Return the [x, y] coordinate for the center point of the cell that contains the specified text.  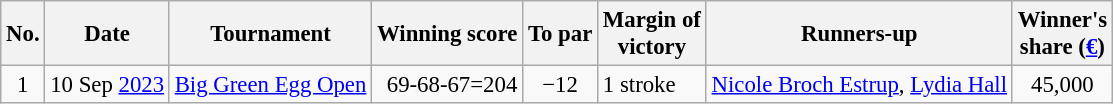
1 [23, 85]
Winner'sshare (€) [1062, 34]
Date [107, 34]
Big Green Egg Open [270, 85]
Nicole Broch Estrup, Lydia Hall [859, 85]
1 stroke [652, 85]
10 Sep 2023 [107, 85]
−12 [560, 85]
45,000 [1062, 85]
Runners-up [859, 34]
Tournament [270, 34]
To par [560, 34]
69-68-67=204 [448, 85]
Winning score [448, 34]
Margin ofvictory [652, 34]
No. [23, 34]
